Identify which cell holds the provided text, then report its [X, Y] central coordinate. 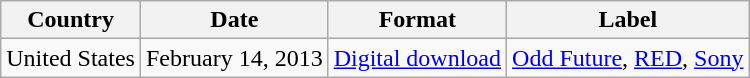
United States [71, 58]
Digital download [417, 58]
Date [234, 20]
Country [71, 20]
February 14, 2013 [234, 58]
Odd Future, RED, Sony [628, 58]
Label [628, 20]
Format [417, 20]
